Locate the cell with the specified text and output its [X, Y] center coordinate. 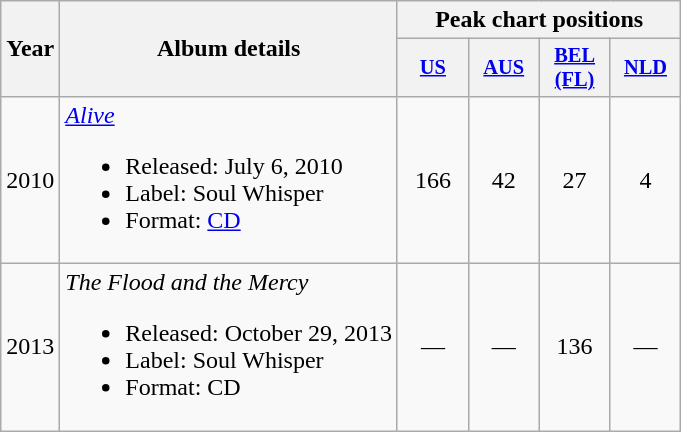
The Flood and the MercyReleased: October 29, 2013Label: Soul WhisperFormat: CD [229, 348]
BEL(FL) [574, 68]
136 [574, 348]
2010 [30, 180]
AliveReleased: July 6, 2010Label: Soul WhisperFormat: CD [229, 180]
Album details [229, 49]
2013 [30, 348]
AUS [504, 68]
Year [30, 49]
4 [646, 180]
166 [432, 180]
NLD [646, 68]
Peak chart positions [538, 20]
42 [504, 180]
US [432, 68]
27 [574, 180]
